For the text-containing cell, return its midpoint in [x, y] coordinate format. 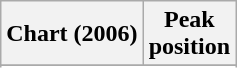
Peakposition [189, 34]
Chart (2006) [72, 34]
